Output the [X, Y] coordinate of the center of the cell containing the given text.  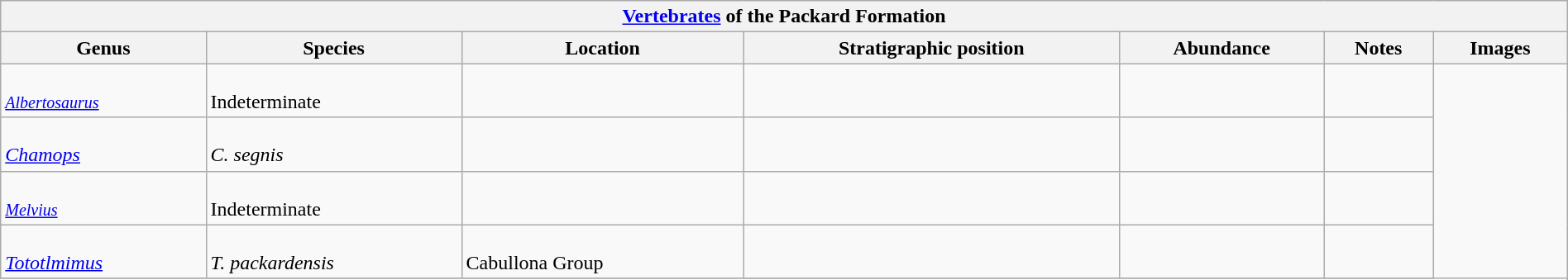
C. segnis [334, 144]
Species [334, 48]
Location [602, 48]
Images [1500, 48]
Vertebrates of the Packard Formation [784, 17]
Stratigraphic position [931, 48]
Albertosaurus [103, 91]
T. packardensis [334, 251]
Genus [103, 48]
Tototlmimus [103, 251]
Chamops [103, 144]
Notes [1379, 48]
Cabullona Group [602, 251]
Abundance [1221, 48]
Melvius [103, 198]
